Search for the cell housing the specified text and yield its [X, Y] center coordinate. 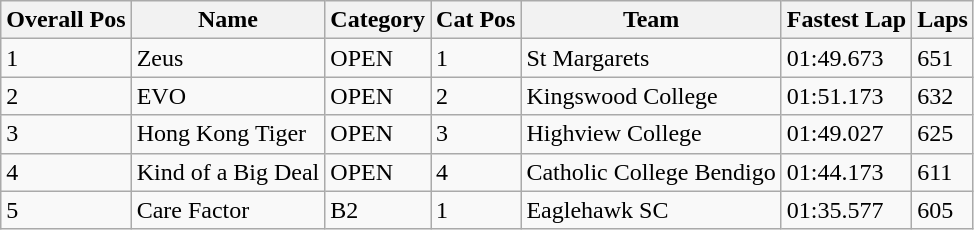
Team [651, 20]
Category [378, 20]
01:44.173 [846, 172]
605 [943, 210]
611 [943, 172]
Highview College [651, 134]
Hong Kong Tiger [228, 134]
Care Factor [228, 210]
651 [943, 58]
Laps [943, 20]
5 [66, 210]
St Margarets [651, 58]
Eaglehawk SC [651, 210]
01:35.577 [846, 210]
Fastest Lap [846, 20]
Kind of a Big Deal [228, 172]
632 [943, 96]
B2 [378, 210]
01:49.027 [846, 134]
Kingswood College [651, 96]
Catholic College Bendigo [651, 172]
Zeus [228, 58]
Cat Pos [476, 20]
625 [943, 134]
Overall Pos [66, 20]
Name [228, 20]
01:51.173 [846, 96]
EVO [228, 96]
01:49.673 [846, 58]
